Locate the cell with the specified text and output its (X, Y) center coordinate. 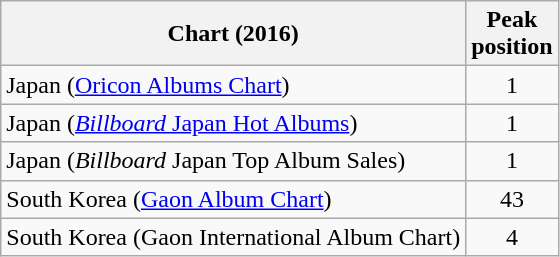
Japan (Oricon Albums Chart) (234, 85)
South Korea (Gaon International Album Chart) (234, 237)
Japan (Billboard Japan Hot Albums) (234, 123)
Japan (Billboard Japan Top Album Sales) (234, 161)
Peakposition (512, 34)
4 (512, 237)
South Korea (Gaon Album Chart) (234, 199)
Chart (2016) (234, 34)
43 (512, 199)
